Locate the cell with the specified text and output its [x, y] center coordinate. 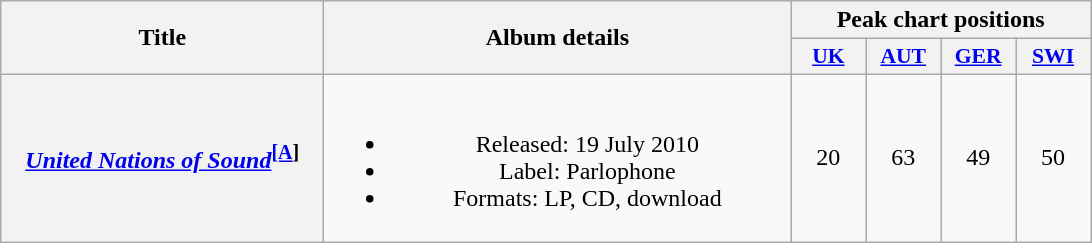
UK [828, 57]
Album details [558, 38]
20 [828, 158]
49 [978, 158]
AUT [904, 57]
Released: 19 July 2010Label: ParlophoneFormats: LP, CD, download [558, 158]
GER [978, 57]
Title [162, 38]
Peak chart positions [941, 20]
SWI [1054, 57]
63 [904, 158]
50 [1054, 158]
United Nations of Sound[A] [162, 158]
